Detect which cell encompasses the target text, then output its (x, y) center coordinate. 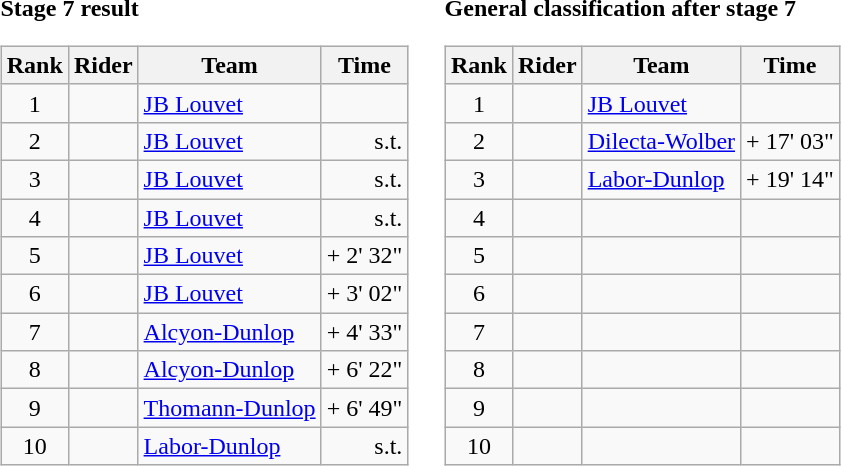
+ 2' 32" (364, 256)
Thomann-Dunlop (230, 408)
+ 3' 02" (364, 294)
+ 6' 22" (364, 370)
Dilecta-Wolber (661, 141)
+ 4' 33" (364, 332)
+ 6' 49" (364, 408)
+ 19' 14" (790, 179)
+ 17' 03" (790, 141)
